Output the (x, y) coordinate of the center of the cell containing the given text.  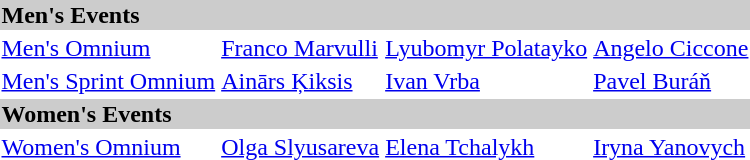
Pavel Buráň (671, 81)
Men's Sprint Omnium (108, 81)
Women's Events (375, 114)
Ainārs Ķiksis (300, 81)
Men's Omnium (108, 48)
Angelo Ciccone (671, 48)
Ivan Vrba (486, 81)
Lyubomyr Polatayko (486, 48)
Franco Marvulli (300, 48)
Men's Events (375, 15)
